Extract the (X, Y) coordinate from the center of the cell holding the provided text.  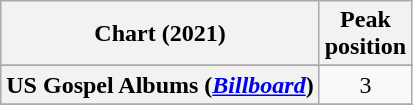
3 (365, 85)
Chart (2021) (160, 34)
Peak position (365, 34)
US Gospel Albums (Billboard) (160, 85)
